Locate the cell with the specified text and output its (X, Y) center coordinate. 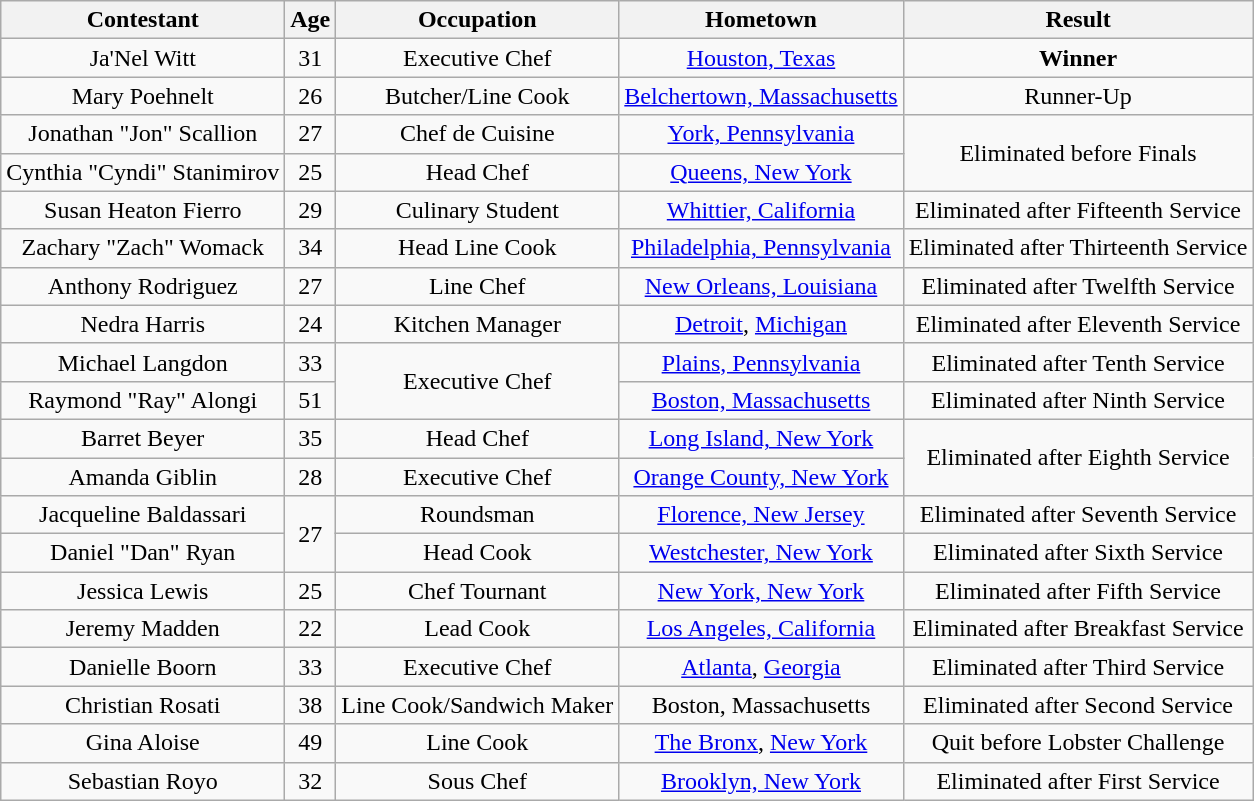
Eliminated after Breakfast Service (1078, 629)
32 (310, 781)
Michael Langdon (143, 362)
Westchester, New York (761, 553)
Sebastian Royo (143, 781)
Jeremy Madden (143, 629)
Queens, New York (761, 172)
Contestant (143, 20)
Ja'Nel Witt (143, 58)
Quit before Lobster Challenge (1078, 743)
Eliminated after First Service (1078, 781)
Raymond "Ray" Alongi (143, 400)
Eliminated after Second Service (1078, 705)
Amanda Giblin (143, 477)
Mary Poehnelt (143, 96)
Cynthia "Cyndi" Stanimirov (143, 172)
Plains, Pennsylvania (761, 362)
Line Cook (478, 743)
Head Cook (478, 553)
Eliminated after Eighth Service (1078, 457)
Roundsman (478, 515)
34 (310, 248)
The Bronx, New York (761, 743)
Chef de Cuisine (478, 134)
Line Chef (478, 286)
York, Pennsylvania (761, 134)
Detroit, Michigan (761, 324)
35 (310, 438)
Gina Aloise (143, 743)
Florence, New Jersey (761, 515)
Jonathan "Jon" Scallion (143, 134)
29 (310, 210)
Result (1078, 20)
New York, New York (761, 591)
Eliminated after Fifth Service (1078, 591)
Runner-Up (1078, 96)
Eliminated after Thirteenth Service (1078, 248)
Line Cook/Sandwich Maker (478, 705)
38 (310, 705)
Long Island, New York (761, 438)
Butcher/Line Cook (478, 96)
Nedra Harris (143, 324)
Head Line Cook (478, 248)
Anthony Rodriguez (143, 286)
26 (310, 96)
28 (310, 477)
Danielle Boorn (143, 667)
Whittier, California (761, 210)
Houston, Texas (761, 58)
Eliminated before Finals (1078, 153)
Barret Beyer (143, 438)
Eliminated after Eleventh Service (1078, 324)
Los Angeles, California (761, 629)
Chef Tournant (478, 591)
Kitchen Manager (478, 324)
Eliminated after Seventh Service (1078, 515)
Eliminated after Fifteenth Service (1078, 210)
Eliminated after Tenth Service (1078, 362)
51 (310, 400)
Eliminated after Twelfth Service (1078, 286)
Culinary Student (478, 210)
Lead Cook (478, 629)
Atlanta, Georgia (761, 667)
Belchertown, Massachusetts (761, 96)
New Orleans, Louisiana (761, 286)
22 (310, 629)
Hometown (761, 20)
Orange County, New York (761, 477)
Jacqueline Baldassari (143, 515)
Eliminated after Third Service (1078, 667)
Eliminated after Sixth Service (1078, 553)
49 (310, 743)
Age (310, 20)
Jessica Lewis (143, 591)
Sous Chef (478, 781)
Daniel "Dan" Ryan (143, 553)
Philadelphia, Pennsylvania (761, 248)
24 (310, 324)
Winner (1078, 58)
Christian Rosati (143, 705)
Eliminated after Ninth Service (1078, 400)
Zachary "Zach" Womack (143, 248)
31 (310, 58)
Brooklyn, New York (761, 781)
Occupation (478, 20)
Susan Heaton Fierro (143, 210)
